Locate the cell with the specified text and output its [x, y] center coordinate. 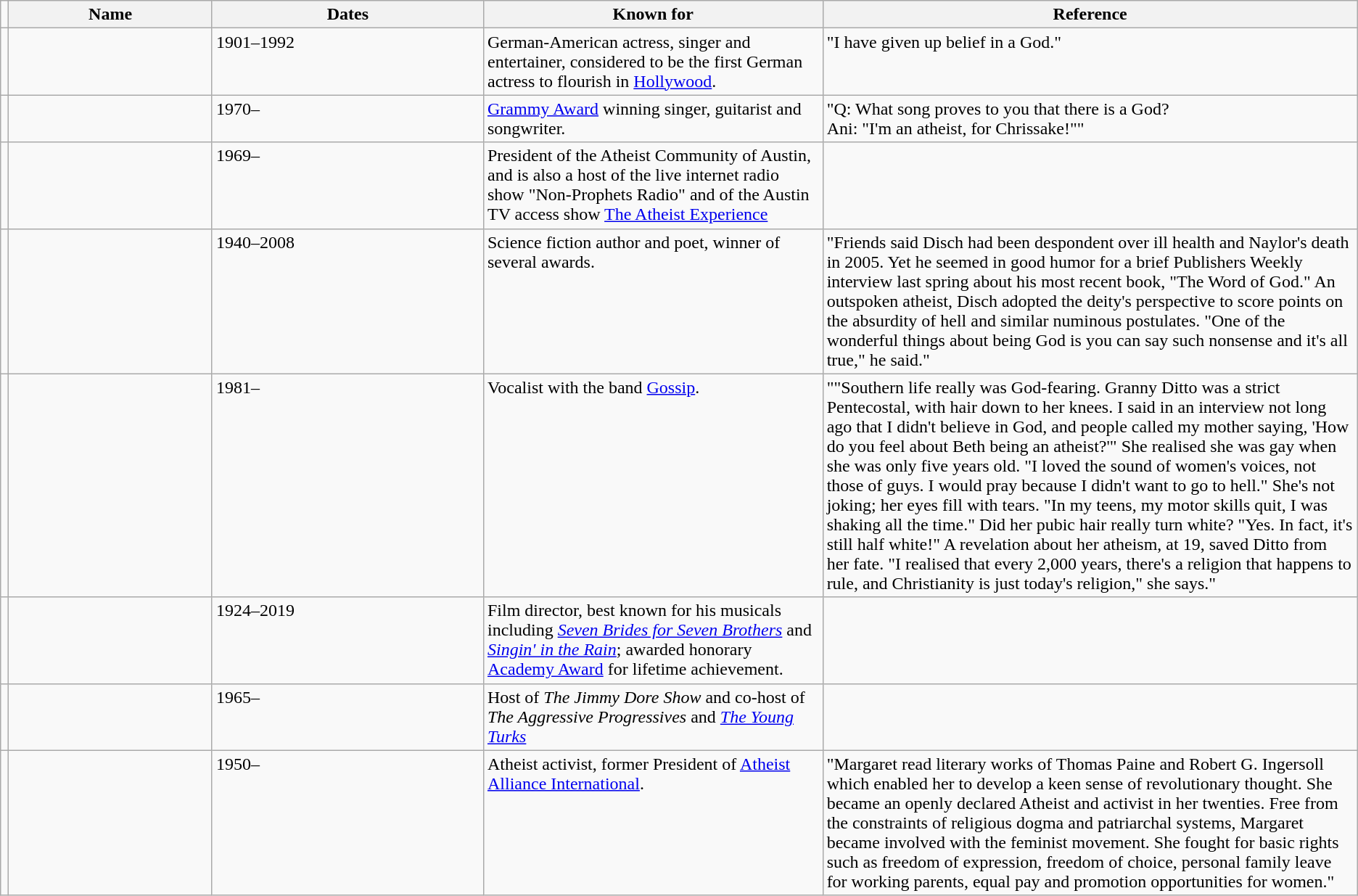
1969– [347, 186]
1924–2019 [347, 640]
1981– [347, 485]
Dates [347, 15]
Host of The Jimmy Dore Show and co-host of The Aggressive Progressives and The Young Turks [653, 717]
"I have given up belief in a God." [1090, 62]
1965– [347, 717]
1970– [347, 119]
Science fiction author and poet, winner of several awards. [653, 301]
1901–1992 [347, 62]
German-American actress, singer and entertainer, considered to be the first German actress to flourish in Hollywood. [653, 62]
Grammy Award winning singer, guitarist and songwriter. [653, 119]
Reference [1090, 15]
1950– [347, 823]
Name [110, 15]
Vocalist with the band Gossip. [653, 485]
"Q: What song proves to you that there is a God?Ani: "I'm an atheist, for Chrissake!"" [1090, 119]
Atheist activist, former President of Atheist Alliance International. [653, 823]
1940–2008 [347, 301]
Known for [653, 15]
